Return (X, Y) of the center of cell containing provided text 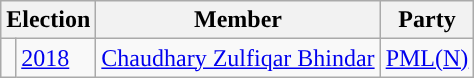
Party (427, 20)
2018 (56, 58)
PML(N) (427, 58)
Chaudhary Zulfiqar Bhindar (238, 58)
Election (48, 20)
Member (238, 20)
